Return the (X, Y) coordinate for the center point of the cell that contains the specified text.  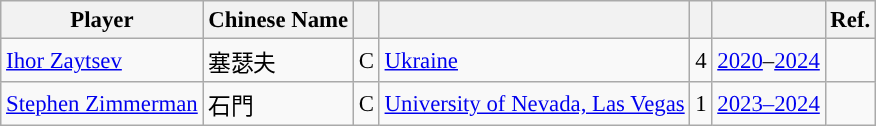
2023–2024 (768, 104)
1 (701, 104)
Ihor Zaytsev (102, 61)
Stephen Zimmerman (102, 104)
Ukraine (534, 61)
Chinese Name (278, 20)
University of Nevada, Las Vegas (534, 104)
塞瑟夫 (278, 61)
2020–2024 (768, 61)
Ref. (850, 20)
石門 (278, 104)
Player (102, 20)
4 (701, 61)
